Return [x, y] of the center of cell containing provided text 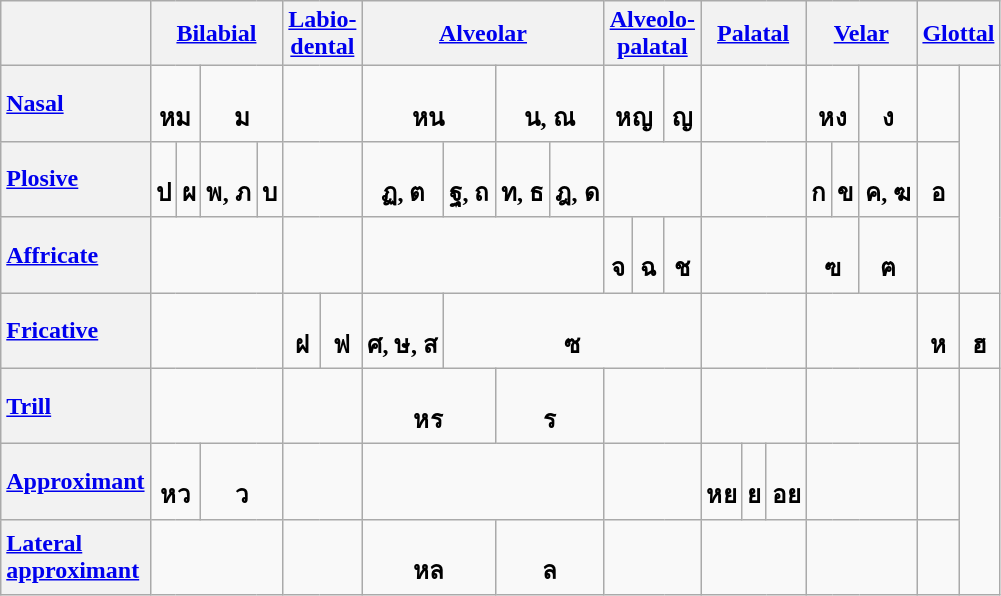
ฟ [341, 330]
ค, ฆ [888, 179]
ร [550, 406]
Affricate [76, 255]
จ [618, 255]
Velar [862, 34]
อย [786, 482]
ฮ [980, 330]
ข [846, 179]
ผ [188, 179]
Labio-dental [322, 34]
Approximant [76, 482]
ก [819, 179]
Palatal [754, 34]
หร [428, 406]
หย [722, 482]
ซ [572, 330]
ฎ, ด [578, 179]
น, ณ [550, 104]
อ [938, 179]
Glottal [958, 34]
ท, ธ [522, 179]
ญ [682, 104]
ม [242, 104]
บ [270, 179]
ฅ [888, 255]
Lateralapproximant [76, 557]
หญ [634, 104]
Fricative [76, 330]
ฉ [648, 255]
หน [428, 104]
ว [242, 482]
ช [682, 255]
Bilabial [216, 34]
Alveolar [483, 34]
Alveolo-palatal [652, 34]
หว [176, 482]
ป [163, 179]
Plosive [76, 179]
ฃ [833, 255]
ฏ, ต [403, 179]
ห [938, 330]
ฐ, ถ [469, 179]
ง [888, 104]
ย [754, 482]
ศ, ษ, ส [403, 330]
หง [833, 104]
พ, ภ [229, 179]
หล [428, 557]
หม [176, 104]
ล [550, 557]
Nasal [76, 104]
ฝ [302, 330]
Trill [76, 406]
